Capture the cell that displays the provided text and extract its (X, Y) central coordinate. 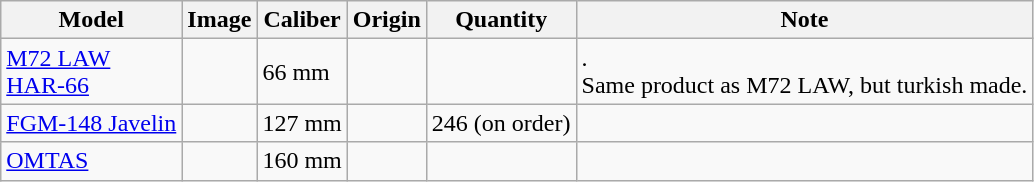
127 mm (302, 123)
Image (220, 20)
M72 LAWHAR-66 (92, 72)
Caliber (302, 20)
66 mm (302, 72)
Origin (386, 20)
160 mm (302, 161)
246 (on order) (501, 123)
FGM-148 Javelin (92, 123)
Quantity (501, 20)
Model (92, 20)
Note (804, 20)
OMTAS (92, 161)
.Same product as M72 LAW, but turkish made. (804, 72)
